Return the (x, y) coordinate for the center point of the cell that contains the specified text.  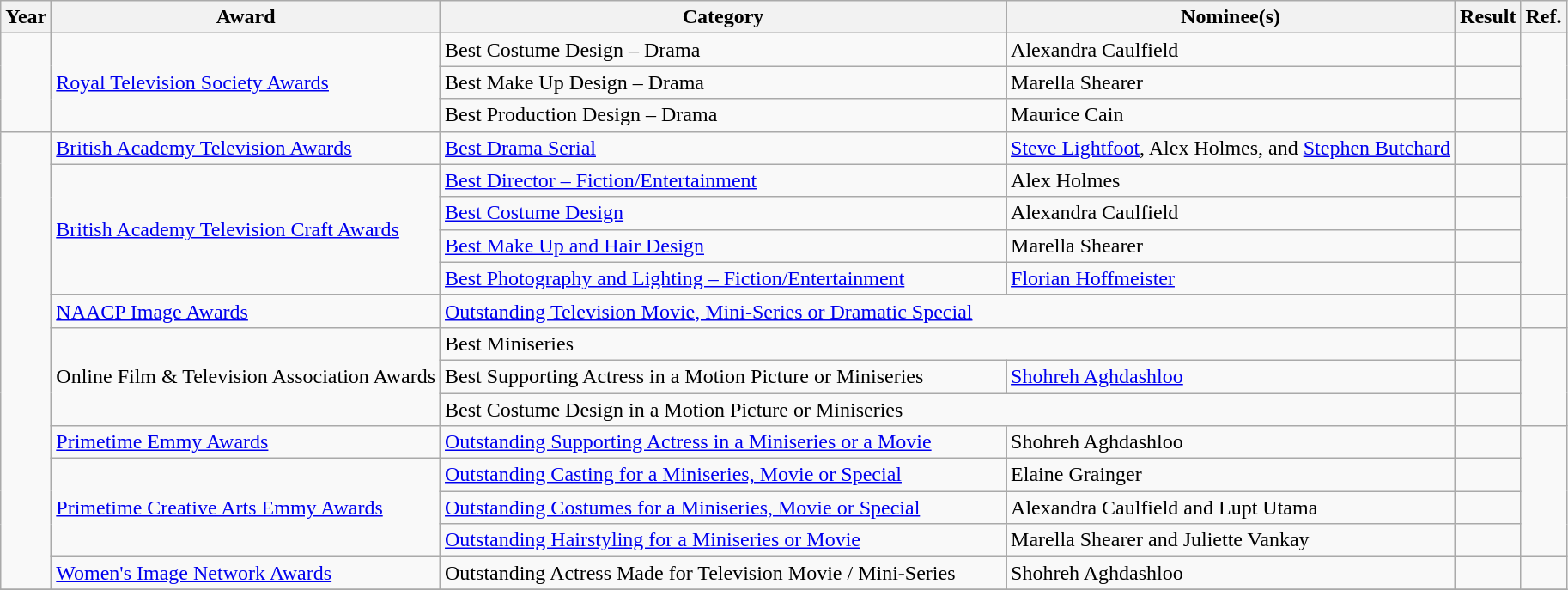
Alex Holmes (1231, 180)
Best Costume Design (723, 213)
Best Supporting Actress in a Motion Picture or Miniseries (723, 376)
Elaine Grainger (1231, 475)
Best Drama Serial (723, 148)
Nominee(s) (1231, 17)
Outstanding Hairstyling for a Miniseries or Movie (723, 540)
Outstanding Costumes for a Miniseries, Movie or Special (723, 508)
Maurice Cain (1231, 115)
Outstanding Actress Made for Television Movie / Mini-Series (723, 573)
Steve Lightfoot, Alex Holmes, and Stephen Butchard (1231, 148)
Women's Image Network Awards (246, 573)
Primetime Creative Arts Emmy Awards (246, 508)
Marella Shearer and Juliette Vankay (1231, 540)
Result (1488, 17)
British Academy Television Craft Awards (246, 229)
Best Costume Design – Drama (723, 50)
Alexandra Caulfield and Lupt Utama (1231, 508)
Primetime Emmy Awards (246, 442)
Florian Hoffmeister (1231, 278)
Best Make Up and Hair Design (723, 246)
Best Costume Design in a Motion Picture or Miniseries (948, 410)
Award (246, 17)
NAACP Image Awards (246, 311)
British Academy Television Awards (246, 148)
Best Photography and Lighting – Fiction/Entertainment (723, 278)
Ref. (1544, 17)
Outstanding Television Movie, Mini-Series or Dramatic Special (948, 311)
Category (723, 17)
Outstanding Supporting Actress in a Miniseries or a Movie (723, 442)
Best Miniseries (948, 344)
Year (26, 17)
Best Production Design – Drama (723, 115)
Best Make Up Design – Drama (723, 82)
Royal Television Society Awards (246, 82)
Outstanding Casting for a Miniseries, Movie or Special (723, 475)
Best Director – Fiction/Entertainment (723, 180)
Online Film & Television Association Awards (246, 376)
